Identify which cell holds the provided text, then report its [x, y] central coordinate. 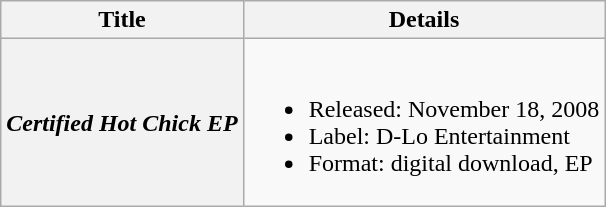
Title [122, 20]
Details [424, 20]
Released: November 18, 2008Label: D-Lo EntertainmentFormat: digital download, EP [424, 122]
Certified Hot Chick EP [122, 122]
